Output the [x, y] coordinate of the center of the cell containing the given text.  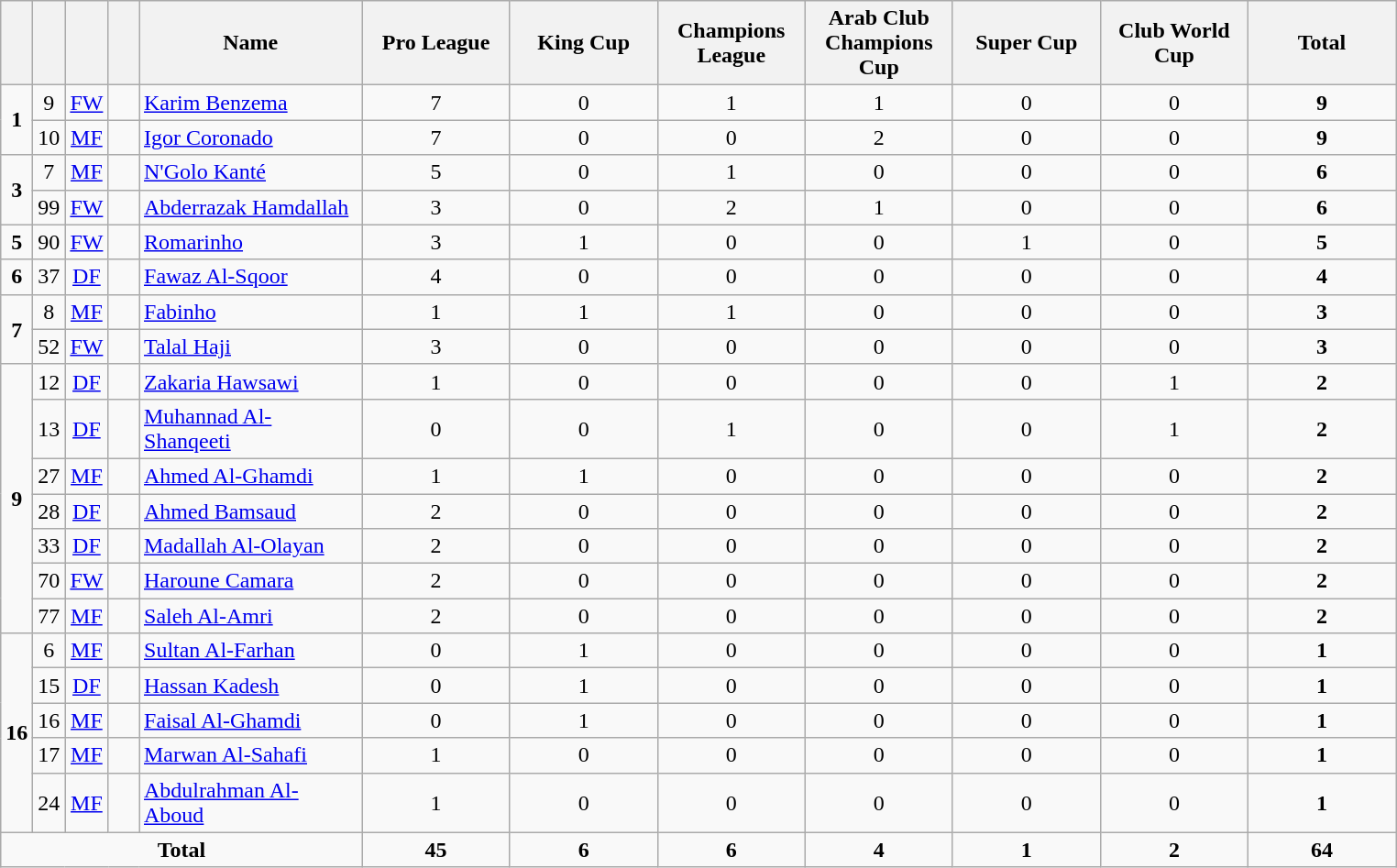
Fawaz Al-Sqoor [251, 277]
17 [49, 755]
24 [49, 803]
N'Golo Kanté [251, 172]
8 [49, 312]
Abderrazak Hamdallah [251, 207]
52 [49, 346]
Muhannad Al-Shanqeeti [251, 429]
13 [49, 429]
Madallah Al-Olayan [251, 546]
King Cup [583, 43]
Haroune Camara [251, 581]
Ahmed Al-Ghamdi [251, 476]
Marwan Al-Sahafi [251, 755]
Hassan Kadesh [251, 686]
70 [49, 581]
28 [49, 511]
77 [49, 616]
Igor Coronado [251, 137]
Fabinho [251, 312]
Saleh Al-Amri [251, 616]
Karim Benzema [251, 103]
12 [49, 381]
37 [49, 277]
Pro League [436, 43]
90 [49, 242]
Sultan Al-Farhan [251, 651]
99 [49, 207]
Talal Haji [251, 346]
27 [49, 476]
Super Cup [1027, 43]
Romarinho [251, 242]
45 [436, 850]
33 [49, 546]
Zakaria Hawsawi [251, 381]
15 [49, 686]
Ahmed Bamsaud [251, 511]
Faisal Al-Ghamdi [251, 720]
Abdulrahman Al-Aboud [251, 803]
64 [1322, 850]
Name [251, 43]
Club World Cup [1173, 43]
Arab Club Champions Cup [878, 43]
Champions League [731, 43]
10 [49, 137]
